Identify which cell holds the provided text, then report its (x, y) central coordinate. 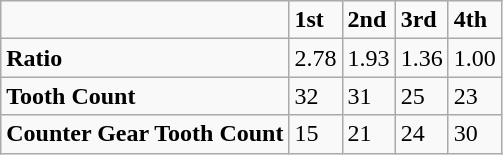
1.00 (474, 58)
3rd (422, 20)
25 (422, 96)
4th (474, 20)
1.36 (422, 58)
1.93 (368, 58)
1st (316, 20)
31 (368, 96)
30 (474, 134)
21 (368, 134)
15 (316, 134)
2.78 (316, 58)
Counter Gear Tooth Count (145, 134)
24 (422, 134)
32 (316, 96)
23 (474, 96)
Tooth Count (145, 96)
Ratio (145, 58)
2nd (368, 20)
